Return [x, y] of the center of cell containing provided text 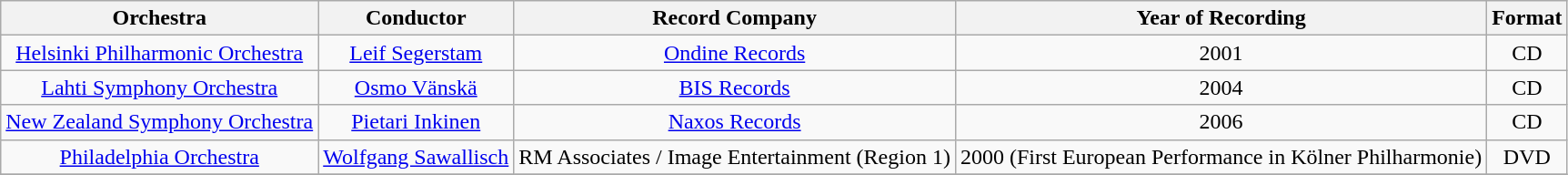
New Zealand Symphony Orchestra [160, 122]
Orchestra [160, 18]
2004 [1221, 87]
Leif Segerstam [417, 53]
2001 [1221, 53]
Helsinki Philharmonic Orchestra [160, 53]
RM Associates / Image Entertainment (Region 1) [735, 157]
Format [1527, 18]
Philadelphia Orchestra [160, 157]
2000 (First European Performance in Kölner Philharmonie) [1221, 157]
BIS Records [735, 87]
Osmo Vänskä [417, 87]
Lahti Symphony Orchestra [160, 87]
Wolfgang Sawallisch [417, 157]
Year of Recording [1221, 18]
Conductor [417, 18]
Ondine Records [735, 53]
2006 [1221, 122]
Record Company [735, 18]
Pietari Inkinen [417, 122]
DVD [1527, 157]
Naxos Records [735, 122]
